Locate the cell with the specified text and output its [X, Y] center coordinate. 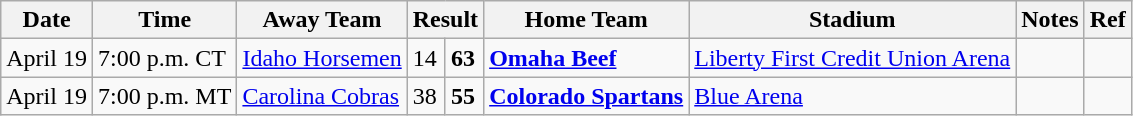
7:00 p.m. CT [164, 58]
Time [164, 20]
Date [47, 20]
Stadium [852, 20]
63 [464, 58]
Colorado Spartans [586, 96]
Blue Arena [852, 96]
14 [426, 58]
38 [426, 96]
Carolina Cobras [322, 96]
Omaha Beef [586, 58]
7:00 p.m. MT [164, 96]
Notes [1050, 20]
Result [445, 20]
Away Team [322, 20]
55 [464, 96]
Liberty First Credit Union Arena [852, 58]
Ref [1108, 20]
Idaho Horsemen [322, 58]
Home Team [586, 20]
